Find where the given text appears and provide that cell's center as [x, y] coordinate. 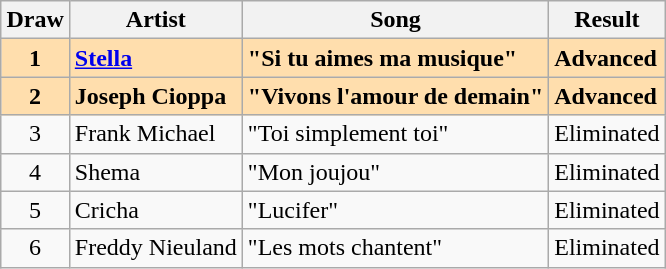
Cricha [156, 210]
Artist [156, 20]
Freddy Nieuland [156, 248]
"Vivons l'amour de demain" [395, 96]
1 [35, 58]
5 [35, 210]
"Les mots chantent" [395, 248]
6 [35, 248]
Stella [156, 58]
2 [35, 96]
Shema [156, 172]
"Mon joujou" [395, 172]
3 [35, 134]
4 [35, 172]
"Toi simplement toi" [395, 134]
Joseph Cioppa [156, 96]
Draw [35, 20]
Frank Michael [156, 134]
Result [607, 20]
"Lucifer" [395, 210]
Song [395, 20]
"Si tu aimes ma musique" [395, 58]
